Capture the cell that displays the provided text and extract its [x, y] central coordinate. 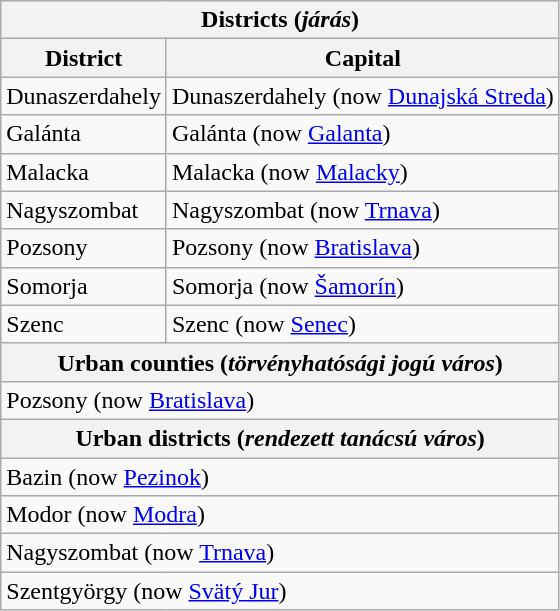
Szentgyörgy (now Svätý Jur) [280, 591]
Pozsony [84, 248]
Bazin (now Pezinok) [280, 477]
Malacka (now Malacky) [362, 172]
Districts (járás) [280, 20]
Urban counties (törvényhatósági jogú város) [280, 362]
Dunaszerdahely [84, 96]
Modor (now Modra) [280, 515]
District [84, 58]
Malacka [84, 172]
Urban districts (rendezett tanácsú város) [280, 438]
Somorja [84, 286]
Somorja (now Šamorín) [362, 286]
Galánta [84, 134]
Nagyszombat [84, 210]
Szenc [84, 324]
Szenc (now Senec) [362, 324]
Dunaszerdahely (now Dunajská Streda) [362, 96]
Galánta (now Galanta) [362, 134]
Capital [362, 58]
